Locate the cell with the specified text and output its (x, y) center coordinate. 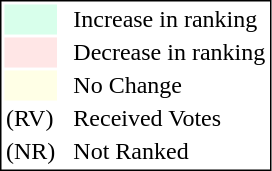
Received Votes (170, 119)
(NR) (30, 151)
Increase in ranking (170, 19)
Decrease in ranking (170, 53)
(RV) (30, 119)
Not Ranked (170, 151)
No Change (170, 85)
